Determine the [x, y] coordinate at the center of the cell enclosing the given text.  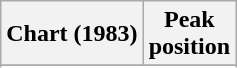
Peakposition [189, 34]
Chart (1983) [72, 34]
